Scan for the cell matching the given text and deliver its [X, Y] coordinate at center. 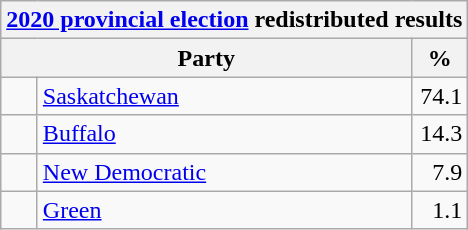
Saskatchewan [224, 96]
1.1 [440, 210]
New Democratic [224, 172]
Green [224, 210]
Buffalo [224, 134]
74.1 [440, 96]
7.9 [440, 172]
14.3 [440, 134]
% [440, 58]
Party [206, 58]
2020 provincial election redistributed results [234, 20]
